Pinpoint the cell where the given text exists, returning its (X, Y) midpoint coordinate. 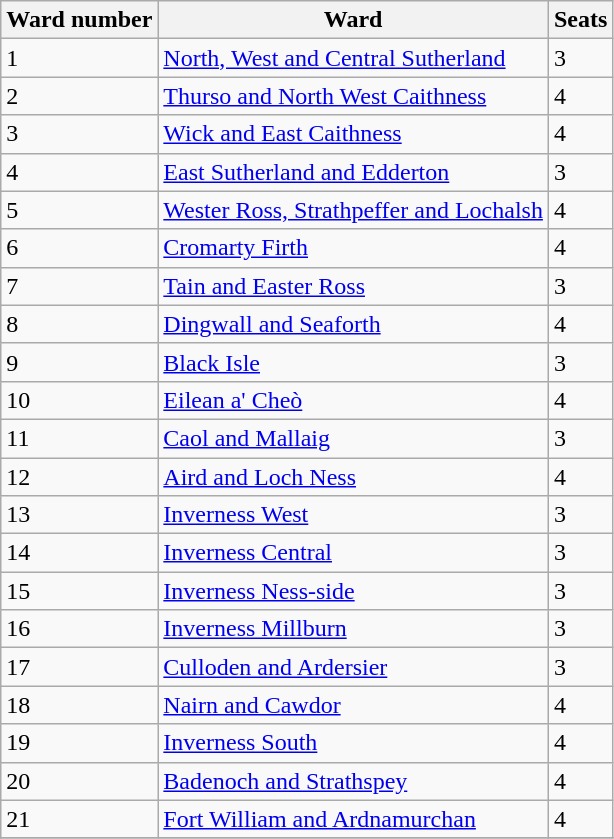
12 (80, 477)
North, West and Central Sutherland (354, 58)
13 (80, 515)
Wick and East Caithness (354, 134)
Inverness Ness-side (354, 591)
Caol and Mallaig (354, 438)
Eilean a' Cheò (354, 400)
Cromarty Firth (354, 248)
Inverness South (354, 743)
7 (80, 286)
Inverness Millburn (354, 629)
Culloden and Ardersier (354, 667)
Badenoch and Strathspey (354, 781)
19 (80, 743)
Ward (354, 20)
1 (80, 58)
17 (80, 667)
East Sutherland and Edderton (354, 172)
Inverness Central (354, 553)
Tain and Easter Ross (354, 286)
16 (80, 629)
Wester Ross, Strathpeffer and Lochalsh (354, 210)
14 (80, 553)
6 (80, 248)
10 (80, 400)
Ward number (80, 20)
11 (80, 438)
15 (80, 591)
Fort William and Ardnamurchan (354, 819)
Nairn and Cawdor (354, 705)
Dingwall and Seaforth (354, 324)
Thurso and North West Caithness (354, 96)
Inverness West (354, 515)
9 (80, 362)
20 (80, 781)
5 (80, 210)
21 (80, 819)
2 (80, 96)
Black Isle (354, 362)
Seats (580, 20)
8 (80, 324)
18 (80, 705)
Aird and Loch Ness (354, 477)
